From the cell containing the given text, extract its center point as (x, y) coordinate. 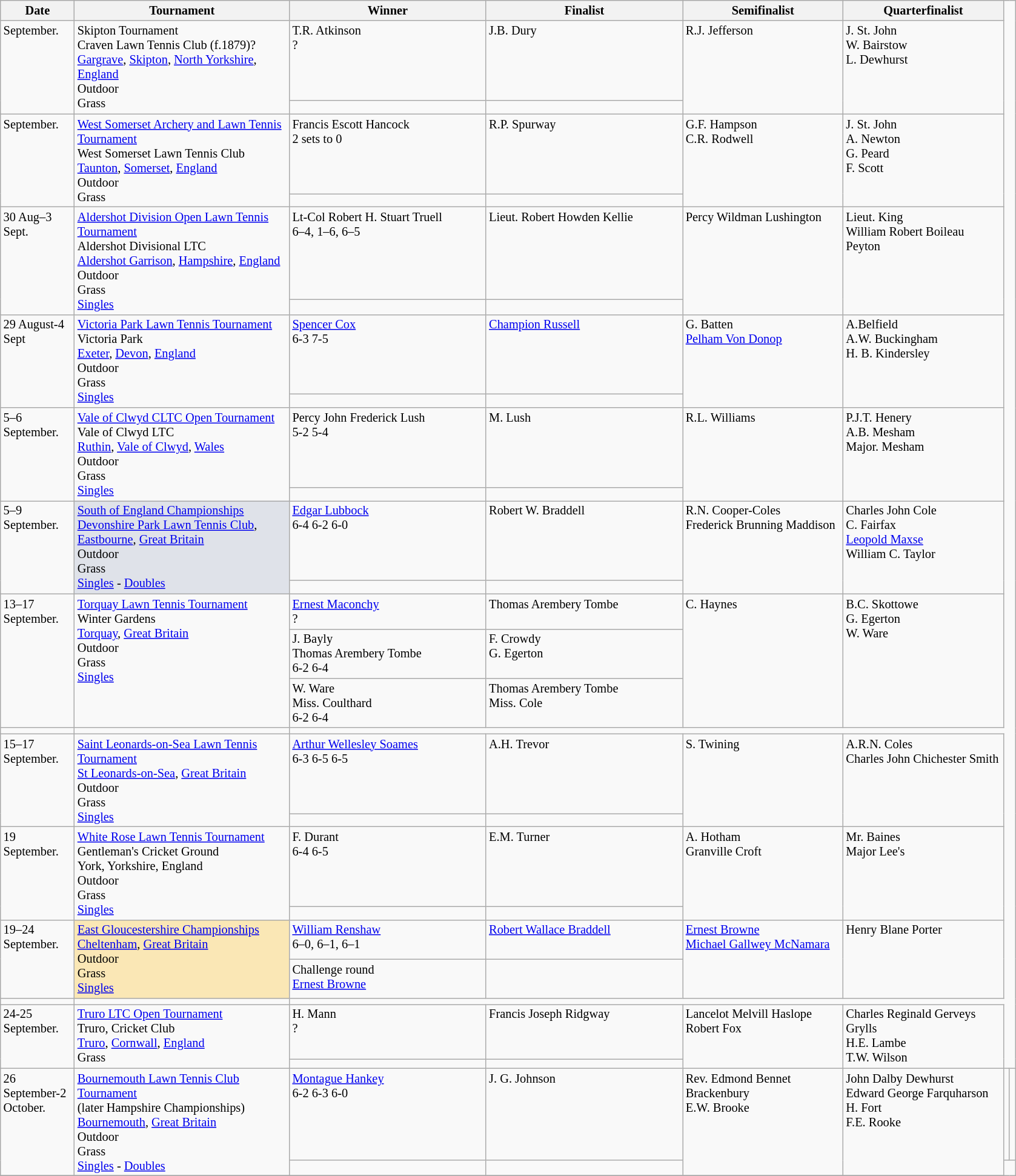
Robert Wallace Braddell (584, 939)
White Rose Lawn Tennis Tournament Gentleman's Cricket Ground York, Yorkshire, EnglandOutdoorGrassSingles (182, 873)
Rev. Edmond Bennet Brackenbury E.W. Brooke (763, 1122)
Montague Hankey6-2 6-3 6-0 (388, 1114)
Skipton TournamentCraven Lawn Tennis Club (f.1879)?Gargrave, Skipton, North Yorkshire, EnglandOutdoorGrass (182, 67)
B.C. Skottowe G. Egerton W. Ware (923, 660)
5–9 September. (38, 547)
Henry Blane Porter (923, 959)
Aldershot Division Open Lawn Tennis Tournament Aldershot Divisional LTC Aldershot Garrison, Hampshire, EnglandOutdoorGrassSingles (182, 261)
East Gloucestershire Championships Cheltenham, Great BritainOutdoorGrassSingles (182, 959)
A.Belfield A.W. Buckingham H. B. Kindersley (923, 361)
Robert W. Braddell (584, 540)
26 September-2 October. (38, 1122)
Spencer Cox6-3 7-5 (388, 354)
5–6 September. (38, 454)
13–17 September. (38, 660)
E.M. Turner (584, 866)
Torquay Lawn Tennis TournamentWinter GardensTorquay, Great BritainOutdoorGrassSingles (182, 660)
F. Crowdy G. Egerton (584, 654)
H. Mann? (388, 1031)
Victoria Park Lawn Tennis TournamentVictoria ParkExeter, Devon, EnglandOutdoorGrassSingles (182, 361)
Lancelot Melvill Haslope Robert Fox (763, 1036)
Francis Joseph Ridgway (584, 1031)
A.H. Trevor (584, 774)
19 September. (38, 873)
William Renshaw6–0, 6–1, 6–1 (388, 939)
A. Hotham Granville Croft (763, 873)
Edgar Lubbock6-4 6-2 6-0 (388, 540)
R.L. Williams (763, 454)
A.R.N. Coles Charles John Chichester Smith (923, 780)
Thomas Arembery Tombe Miss. Cole (584, 703)
29 August-4 Sept (38, 361)
Percy John Frederick Lush5-2 5-4 (388, 448)
Thomas Arembery Tombe (584, 611)
Date (38, 10)
R.P. Spurway (584, 154)
Saint Leonards-on-Sea Lawn Tennis Tournament St Leonards-on-Sea, Great BritainOutdoorGrassSingles (182, 780)
Winner (388, 10)
Finalist (584, 10)
G. Batten Pelham Von Donop (763, 361)
Arthur Wellesley Soames6-3 6-5 6-5 (388, 774)
S. Twining (763, 780)
24-25 September. (38, 1036)
Truro LTC Open TournamentTruro, Cricket ClubTruro, Cornwall, EnglandGrass (182, 1036)
P.J.T. Henery A.B. Mesham Major. Mesham (923, 454)
30 Aug–3 Sept. (38, 261)
Champion Russell (584, 354)
West Somerset Archery and Lawn Tennis Tournament West Somerset Lawn Tennis ClubTaunton, Somerset, EnglandOutdoorGrass (182, 161)
Quarterfinalist (923, 10)
Percy Wildman Lushington (763, 261)
19–24 September. (38, 959)
Vale of Clwyd CLTC Open TournamentVale of Clwyd LTCRuthin, Vale of Clwyd, WalesOutdoorGrassSingles (182, 454)
R.J. Jefferson (763, 67)
F. Durant6-4 6-5 (388, 866)
Francis Escott Hancock2 sets to 0 (388, 154)
Lieut. King William Robert Boileau Peyton (923, 261)
J. St. John A. Newton G. Peard F. Scott (923, 161)
Lt-Col Robert H. Stuart Truell6–4, 1–6, 6–5 (388, 253)
Charles Reginald Gerveys Grylls H.E. Lambe T.W. Wilson (923, 1036)
Lieut. Robert Howden Kellie (584, 253)
John Dalby Dewhurst Edward George Farquharson H. Fort F.E. Rooke (923, 1122)
Mr. Baines Major Lee's (923, 873)
Semifinalist (763, 10)
Charles John Cole C. Fairfax Leopold Maxse William C. Taylor (923, 547)
T.R. Atkinson? (388, 61)
G.F. Hampson C.R. Rodwell (763, 161)
Ernest Browne Michael Gallwey McNamara (763, 959)
Ernest Maconchy? (388, 611)
Tournament (182, 10)
South of England Championships Devonshire Park Lawn Tennis Club, Eastbourne, Great BritainOutdoorGrassSingles - Doubles (182, 547)
Challenge round Ernest Browne (388, 979)
J. St. John W. Bairstow L. Dewhurst (923, 67)
J. G. Johnson (584, 1114)
R.N. Cooper-Coles Frederick Brunning Maddison (763, 547)
W. Ware Miss. Coulthard6-2 6-4 (388, 703)
C. Haynes (763, 660)
J. Bayly Thomas Arembery Tombe6-2 6-4 (388, 654)
15–17 September. (38, 780)
M. Lush (584, 448)
Bournemouth Lawn Tennis Club Tournament(later Hampshire Championships) Bournemouth, Great BritainOutdoorGrassSingles - Doubles (182, 1122)
J.B. Dury (584, 61)
